Locate the cell with the specified text and output its [x, y] center coordinate. 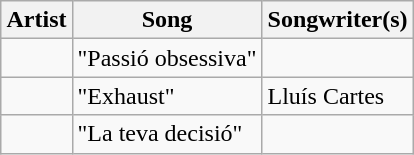
Song [167, 20]
"La teva decisió" [167, 134]
"Passió obsessiva" [167, 58]
"Exhaust" [167, 96]
Songwriter(s) [338, 20]
Artist [36, 20]
Lluís Cartes [338, 96]
